Output the (X, Y) coordinate of the center of the cell containing the given text.  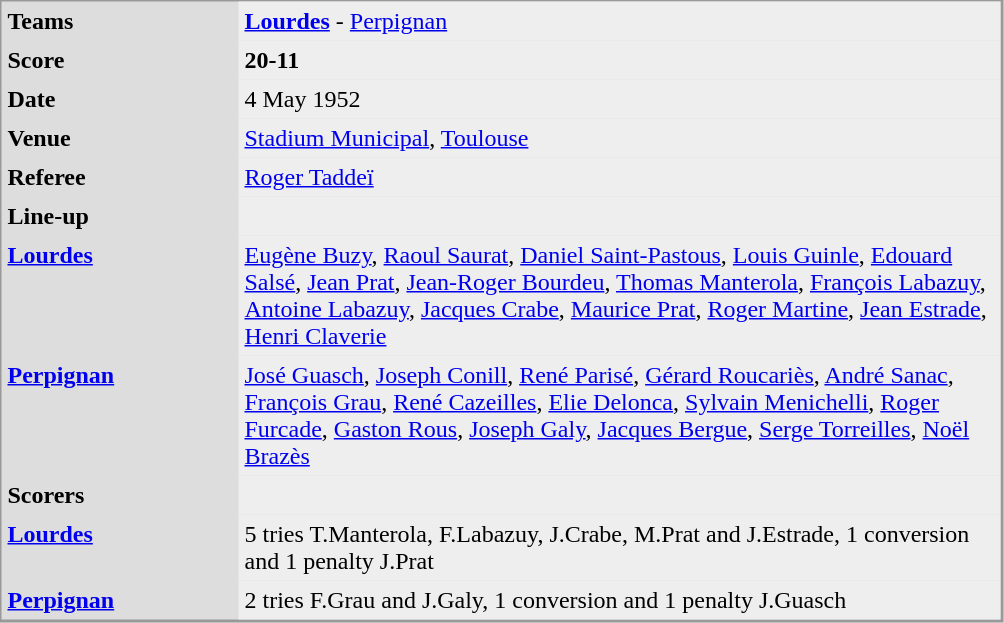
2 tries F.Grau and J.Galy, 1 conversion and 1 penalty J.Guasch (619, 600)
Teams (120, 22)
Scorers (120, 496)
Roger Taddeï (619, 178)
Referee (120, 178)
Score (120, 60)
Venue (120, 138)
20-11 (619, 60)
Lourdes - Perpignan (619, 22)
Line-up (120, 216)
5 tries T.Manterola, F.Labazuy, J.Crabe, M.Prat and J.Estrade, 1 conversion and 1 penalty J.Prat (619, 547)
4 May 1952 (619, 100)
Stadium Municipal, Toulouse (619, 138)
Date (120, 100)
